Detect which cell encompasses the target text, then output its [X, Y] center coordinate. 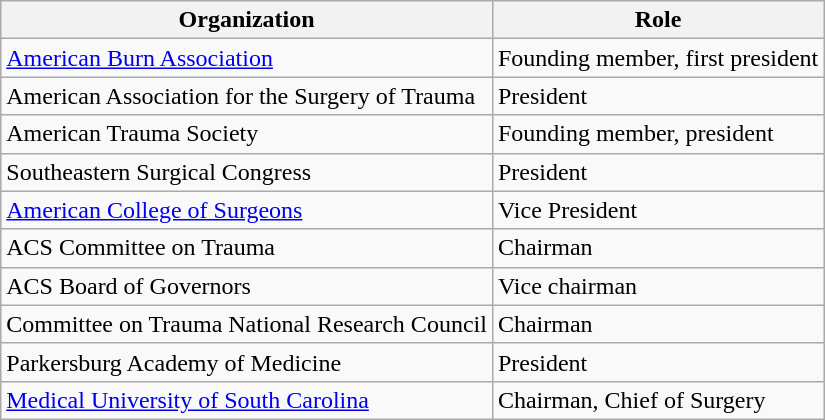
Founding member, president [658, 134]
Medical University of South Carolina [247, 400]
Vice President [658, 210]
Committee on Trauma National Research Council [247, 324]
Chairman, Chief of Surgery [658, 400]
Vice chairman [658, 286]
ACS Board of Governors [247, 286]
Parkersburg Academy of Medicine [247, 362]
American College of Surgeons [247, 210]
American Burn Association [247, 58]
Role [658, 20]
American Trauma Society [247, 134]
American Association for the Surgery of Trauma [247, 96]
Organization [247, 20]
Founding member, first president [658, 58]
Southeastern Surgical Congress [247, 172]
ACS Committee on Trauma [247, 248]
